Provide the (X, Y) coordinate of the cell's center where the given text is located.  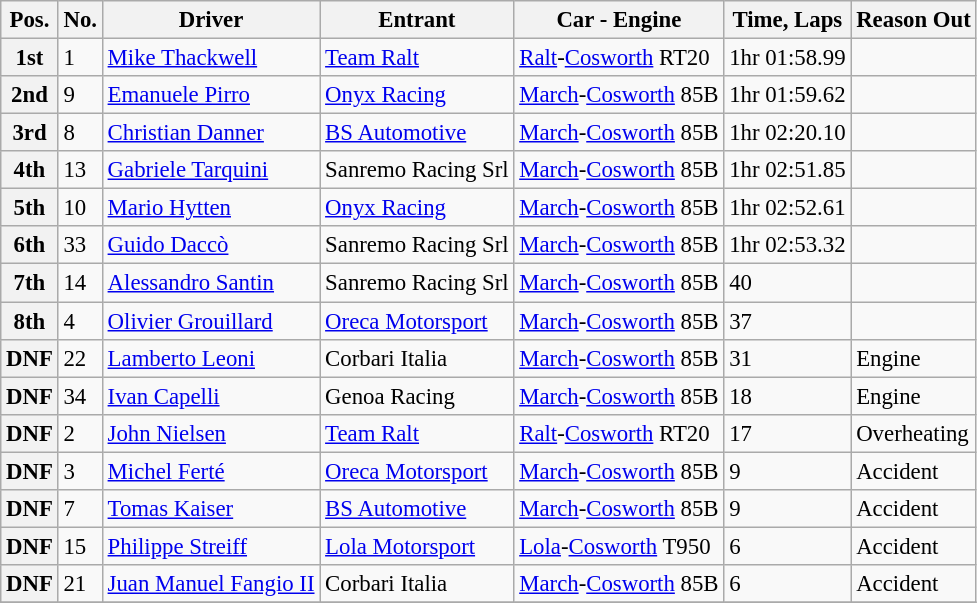
3rd (30, 133)
1hr 01:59.62 (788, 95)
34 (80, 396)
Juan Manuel Fangio II (211, 584)
Car - Engine (619, 20)
Reason Out (914, 20)
13 (80, 170)
Mike Thackwell (211, 58)
2 (80, 433)
40 (788, 283)
21 (80, 584)
Emanuele Pirro (211, 95)
1hr 02:52.61 (788, 208)
37 (788, 321)
1hr 02:53.32 (788, 245)
18 (788, 396)
1hr 01:58.99 (788, 58)
4th (30, 170)
Time, Laps (788, 20)
1hr 02:51.85 (788, 170)
Overheating (914, 433)
Tomas Kaiser (211, 509)
Entrant (417, 20)
4 (80, 321)
Lola-Cosworth T950 (619, 546)
8th (30, 321)
1 (80, 58)
7 (80, 509)
3 (80, 471)
John Nielsen (211, 433)
Lola Motorsport (417, 546)
Ivan Capelli (211, 396)
2nd (30, 95)
31 (788, 358)
Olivier Grouillard (211, 321)
Mario Hytten (211, 208)
Lamberto Leoni (211, 358)
17 (788, 433)
Philippe Streiff (211, 546)
Christian Danner (211, 133)
Driver (211, 20)
Genoa Racing (417, 396)
Alessandro Santin (211, 283)
8 (80, 133)
Pos. (30, 20)
No. (80, 20)
1st (30, 58)
7th (30, 283)
15 (80, 546)
Gabriele Tarquini (211, 170)
6th (30, 245)
14 (80, 283)
Michel Ferté (211, 471)
10 (80, 208)
22 (80, 358)
33 (80, 245)
5th (30, 208)
1hr 02:20.10 (788, 133)
Guido Daccò (211, 245)
